Provide the (X, Y) coordinate of the cell's center where the given text is located.  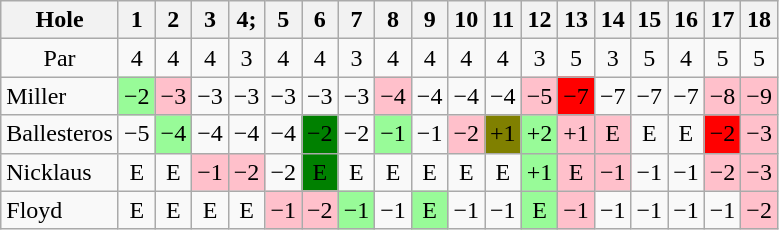
11 (504, 20)
18 (760, 20)
9 (430, 20)
Floyd (60, 210)
Ballesteros (60, 134)
4; (246, 20)
Par (60, 58)
7 (356, 20)
−9 (760, 96)
Miller (60, 96)
2 (174, 20)
17 (722, 20)
Hole (60, 20)
14 (612, 20)
1 (136, 20)
6 (320, 20)
−8 (722, 96)
Nicklaus (60, 172)
12 (540, 20)
15 (650, 20)
8 (394, 20)
+2 (540, 134)
13 (576, 20)
16 (686, 20)
10 (466, 20)
